Detect which cell encompasses the target text, then output its [x, y] center coordinate. 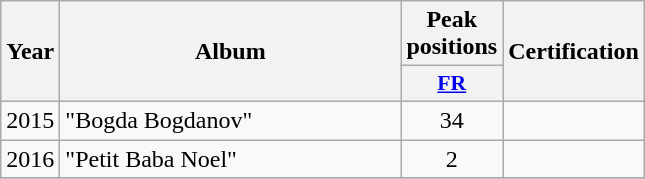
2015 [30, 120]
Certification [574, 52]
2016 [30, 159]
"Bogda Bogdanov" [230, 120]
2 [452, 159]
FR [452, 84]
34 [452, 120]
Peak positions [452, 34]
Year [30, 52]
"Petit Baba Noel" [230, 159]
Album [230, 52]
